Search for the cell housing the specified text and yield its (x, y) center coordinate. 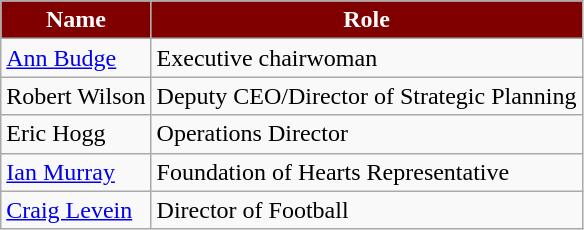
Foundation of Hearts Representative (366, 172)
Deputy CEO/Director of Strategic Planning (366, 96)
Craig Levein (76, 210)
Director of Football (366, 210)
Name (76, 20)
Ian Murray (76, 172)
Executive chairwoman (366, 58)
Ann Budge (76, 58)
Role (366, 20)
Robert Wilson (76, 96)
Eric Hogg (76, 134)
Operations Director (366, 134)
